Find where the given text appears and provide that cell's center as [X, Y] coordinate. 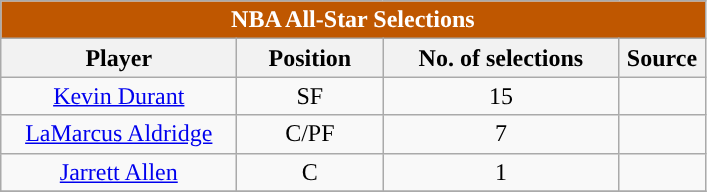
Position [310, 58]
Kevin Durant [119, 96]
NBA All-Star Selections [353, 20]
15 [501, 96]
LaMarcus Aldridge [119, 134]
No. of selections [501, 58]
Player [119, 58]
Jarrett Allen [119, 172]
1 [501, 172]
7 [501, 134]
C/PF [310, 134]
C [310, 172]
SF [310, 96]
Source [662, 58]
